Locate the cell with the specified text and output its [X, Y] center coordinate. 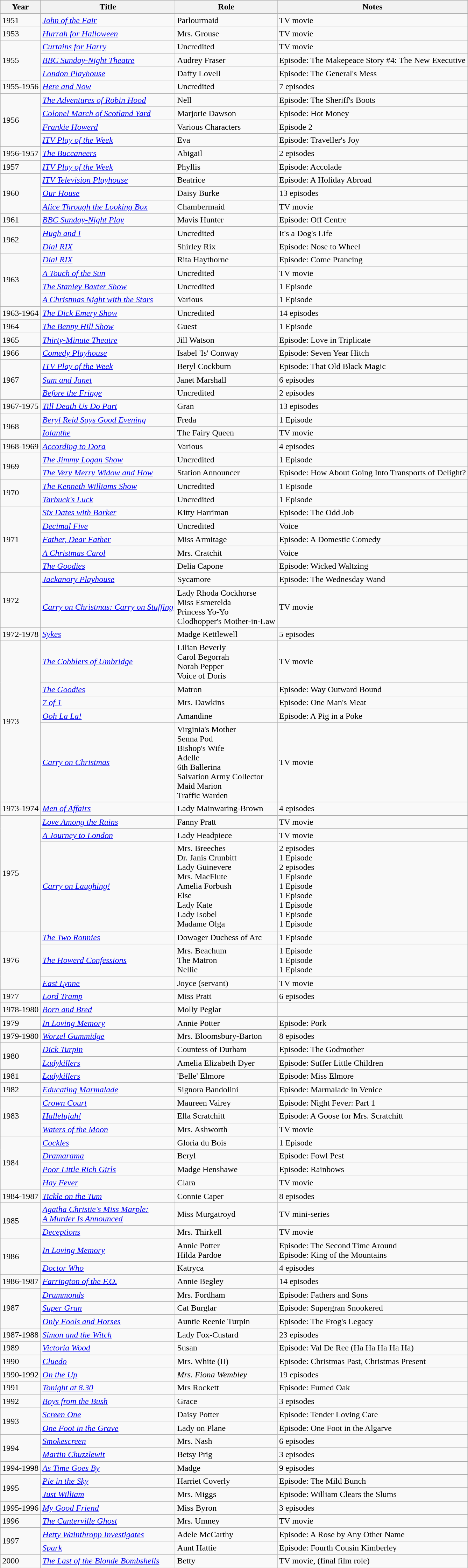
Parlourmaid [226, 20]
1967-1975 [20, 406]
Iolanthe [108, 433]
Mrs. Miggs [226, 1495]
The Last of the Blonde Bombshells [108, 1561]
1971 [20, 539]
The Canterville Ghost [108, 1521]
Six Dates with Barker [108, 513]
Pie in the Sky [108, 1481]
Isabel 'Is' Conway [226, 353]
1962 [20, 240]
Betty [226, 1561]
John of the Fair [108, 20]
1967 [20, 379]
Miss Pratt [226, 996]
Lilian BeverlyCarol BegorrahNorah PepperVoice of Doris [226, 662]
Frankie Howerd [108, 127]
1994-1998 [20, 1468]
Mrs. BreechesDr. Janis CrunbittLady GuinevereMrs. MacFluteAmelia ForbushElseLady KateLady IsobelMadame Olga [226, 886]
Tickle on the Tum [108, 1196]
Mrs. Bloomsbury-Barton [226, 1036]
Joyce (servant) [226, 983]
Carry on Christmas: Carry on Stuffing [108, 607]
On the Up [108, 1375]
The Buccaneers [108, 153]
Annie PotterHilda Pardoe [226, 1250]
As Time Goes By [108, 1468]
Episode: The Makepeace Story #4: The New Executive [372, 60]
My Good Friend [108, 1508]
Episode: The Wednesday Wand [372, 579]
One Foot in the Grave [108, 1428]
Countess of Durham [226, 1050]
Beryl Reid Says Good Evening [108, 420]
The Adventures of Robin Hood [108, 100]
Episode: Marmalade in Venice [372, 1090]
Annie Begley [226, 1282]
1966 [20, 353]
A Touch of the Sun [108, 273]
Matron [226, 689]
Mrs. Thirkell [226, 1232]
Episode: The Frog's Legacy [372, 1321]
1973 [20, 722]
A Christmas Night with the Stars [108, 300]
1989 [20, 1348]
1951 [20, 20]
Daisy Burke [226, 193]
Carry on Christmas [108, 762]
Rita Haythorne [226, 260]
1960 [20, 193]
Various Characters [226, 127]
Adele McCarthy [226, 1534]
Abigail [226, 153]
1970 [20, 493]
1983 [20, 1116]
Episode: How About Going Into Transports of Delight? [372, 473]
BBC Sunday-Night Theatre [108, 60]
Gran [226, 406]
The Jimmy Logan Show [108, 460]
Madge Kettlewell [226, 634]
Our House [108, 193]
Episode: One Man's Meat [372, 703]
Doctor Who [108, 1268]
Mrs Rockett [226, 1388]
1963 [20, 280]
Hay Fever [108, 1183]
Tarbuck's Luck [108, 499]
Marjorie Dawson [226, 113]
It's a Dog's Life [372, 233]
Mrs. Dawkins [226, 703]
Clara [226, 1183]
Molly Peglar [226, 1009]
Episode: Fumed Oak [372, 1388]
Maureen Vairey [226, 1103]
Curtains for Harry [108, 47]
TV mini-series [372, 1214]
Episode: Christmas Past, Christmas Present [372, 1361]
Fanny Pratt [226, 822]
Episode: The Godmother [372, 1050]
Decimal Five [108, 526]
1987-1988 [20, 1335]
1957 [20, 167]
Episode: A Goose for Mrs. Scratchitt [372, 1116]
Cat Burglar [226, 1308]
23 episodes [372, 1335]
Hugh and I [108, 233]
Sycamore [226, 579]
Episode: Tender Loving Care [372, 1414]
The Kenneth Williams Show [108, 486]
Deceptions [108, 1232]
Aunt Hattie [226, 1548]
Episode: Miss Elmore [372, 1076]
1984 [20, 1163]
Mrs. Fordham [226, 1295]
Episode: Rainbows [372, 1169]
1955 [20, 60]
The Very Merry Widow and How [108, 473]
1965 [20, 340]
Title [108, 7]
Till Death Us Do Part [108, 406]
Just William [108, 1495]
Signora Bandolini [226, 1090]
5 episodes [372, 634]
1953 [20, 34]
BBC Sunday-Night Play [108, 220]
Carry on Laughing! [108, 886]
1979-1980 [20, 1036]
ITV Television Playhouse [108, 180]
Episode: Accolade [372, 167]
Year [20, 7]
1975 [20, 873]
Mrs. Cratchit [226, 553]
1987 [20, 1308]
'Belle' Elmore [226, 1076]
1993 [20, 1421]
Episode: Fathers and Sons [372, 1295]
Hallelujah! [108, 1116]
Episode: The Sheriff's Boots [372, 100]
Audrey Fraser [226, 60]
Janet Marshall [226, 379]
Jackanory Playhouse [108, 579]
Crown Court [108, 1103]
London Playhouse [108, 73]
Miss Byron [226, 1508]
Farrington of the F.O. [108, 1282]
1972-1978 [20, 634]
Thirty-Minute Theatre [108, 340]
Shirley Rix [226, 247]
Episode: Night Fever: Part 1 [372, 1103]
1964 [20, 326]
Notes [372, 7]
1968 [20, 426]
1963-1964 [20, 313]
1977 [20, 996]
1991 [20, 1388]
Daffy Lovell [226, 73]
1973-1974 [20, 809]
1956 [20, 120]
Cockles [108, 1143]
Eva [226, 140]
Mrs. Ashworth [226, 1129]
Kitty Harriman [226, 513]
The Dick Emery Show [108, 313]
1956-1957 [20, 153]
Mavis Hunter [226, 220]
Station Announcer [226, 473]
Drummonds [108, 1295]
2000 [20, 1561]
Beryl Cockburn [226, 366]
Ella Scratchitt [226, 1116]
Episode: Supergran Snookered [372, 1308]
Daisy Potter [226, 1414]
According to Dora [108, 446]
Tonight at 8.30 [108, 1388]
Worzel Gummidge [108, 1036]
1961 [20, 220]
Gloria du Bois [226, 1143]
2 episodes1 Episode2 episodes1 Episode1 Episode1 Episode1 Episode1 Episode1 Episode [372, 886]
TV movie, (final film role) [372, 1561]
Miss Armitage [226, 539]
Spark [108, 1548]
9 episodes [372, 1468]
Episode: Traveller's Joy [372, 140]
Episode: That Old Black Magic [372, 366]
Mrs. Umney [226, 1521]
Super Gran [108, 1308]
1 Episode1 Episode1 Episode [372, 960]
1995 [20, 1488]
Episode: Love in Triplicate [372, 340]
Ooh La La! [108, 716]
Men of Affairs [108, 809]
Sykes [108, 634]
Madge Henshawe [226, 1169]
Connie Caper [226, 1196]
Colonel March of Scotland Yard [108, 113]
Lady on Plane [226, 1428]
Delia Capone [226, 566]
19 episodes [372, 1375]
Dowager Duchess of Arc [226, 937]
Cluedo [108, 1361]
Episode: Fowl Pest [372, 1156]
Episode: Nose to Wheel [372, 247]
Phyllis [226, 167]
1986 [20, 1257]
Smokescreen [108, 1441]
Lord Tramp [108, 996]
Dramarama [108, 1156]
Poor Little Rich Girls [108, 1169]
Screen One [108, 1414]
Auntie Reenie Turpin [226, 1321]
Mrs. Fiona Wembley [226, 1375]
1968-1969 [20, 446]
Beatrice [226, 180]
Mrs. Nash [226, 1441]
Episode: William Clears the Slums [372, 1495]
Beryl [226, 1156]
Episode: A Rose by Any Other Name [372, 1534]
1978-1980 [20, 1009]
Episode: Wicked Waltzing [372, 566]
Harriet Coverly [226, 1481]
Before the Fringe [108, 393]
Nell [226, 100]
Betsy Prig [226, 1454]
Episode: Hot Money [372, 113]
Episode: Come Prancing [372, 260]
Episode: Off Centre [372, 220]
Annie Potter [226, 1023]
1990 [20, 1361]
Madge [226, 1468]
Born and Bred [108, 1009]
East Lynne [108, 983]
Father, Dear Father [108, 539]
The Howerd Confessions [108, 960]
Here and Now [108, 87]
1995-1996 [20, 1508]
Episode: Fourth Cousin Kimberley [372, 1548]
Episode: A Holiday Abroad [372, 180]
1997 [20, 1541]
Agatha Christie's Miss Marple:A Murder Is Announced [108, 1214]
1969 [20, 466]
Dick Turpin [108, 1050]
Episode: The Second Time AroundEpisode: King of the Mountains [372, 1250]
The Two Ronnies [108, 937]
Lady Fox-Custard [226, 1335]
1981 [20, 1076]
Lady Headpiece [226, 835]
1955-1956 [20, 87]
Susan [226, 1348]
Episode: Seven Year Hitch [372, 353]
Freda [226, 420]
7 of 1 [108, 703]
Miss Murgatroyd [226, 1214]
The Fairy Queen [226, 433]
1992 [20, 1401]
Episode 2 [372, 127]
1982 [20, 1090]
Guest [226, 326]
1972 [20, 600]
Martin Chuzzlewit [108, 1454]
1979 [20, 1023]
Episode: Val De Ree (Ha Ha Ha Ha Ha) [372, 1348]
Only Fools and Horses [108, 1321]
Chambermaid [226, 207]
Grace [226, 1401]
A Journey to London [108, 835]
The Cobblers of Umbridge [108, 662]
1990-1992 [20, 1375]
Hetty Wainthropp Investigates [108, 1534]
Episode: One Foot in the Algarve [372, 1428]
Comedy Playhouse [108, 353]
Lady Mainwaring-Brown [226, 809]
Amandine [226, 716]
Mrs. White (II) [226, 1361]
1985 [20, 1221]
Role [226, 7]
The Stanley Baxter Show [108, 286]
Educating Marmalade [108, 1090]
Episode: A Domestic Comedy [372, 539]
Simon and the Witch [108, 1335]
Episode: Suffer Little Children [372, 1063]
Waters of the Moon [108, 1129]
Hurrah for Halloween [108, 34]
Jill Watson [226, 340]
Mrs. Grouse [226, 34]
Episode: Pork [372, 1023]
Love Among the Ruins [108, 822]
Katryca [226, 1268]
1976 [20, 960]
Virginia's MotherSenna PodBishop's WifeAdelle6th Ballerina Salvation Army CollectorMaid MarionTraffic Warden [226, 762]
Amelia Elizabeth Dyer [226, 1063]
Episode: The Odd Job [372, 513]
Episode: The Mild Bunch [372, 1481]
1984-1987 [20, 1196]
Episode: Way Outward Bound [372, 689]
A Christmas Carol [108, 553]
1994 [20, 1448]
7 episodes [372, 87]
Episode: The General's Mess [372, 73]
Sam and Janet [108, 379]
1980 [20, 1056]
1996 [20, 1521]
Episode: A Pig in a Poke [372, 716]
Alice Through the Looking Box [108, 207]
Victoria Wood [108, 1348]
The Benny Hill Show [108, 326]
Lady Rhoda CockhorseMiss EsmereldaPrincess Yo-YoClodhopper's Mother-in-Law [226, 607]
1986-1987 [20, 1282]
Mrs. BeachumThe MatronNellie [226, 960]
Boys from the Bush [108, 1401]
